Find where the given text appears and provide that cell's center as (x, y) coordinate. 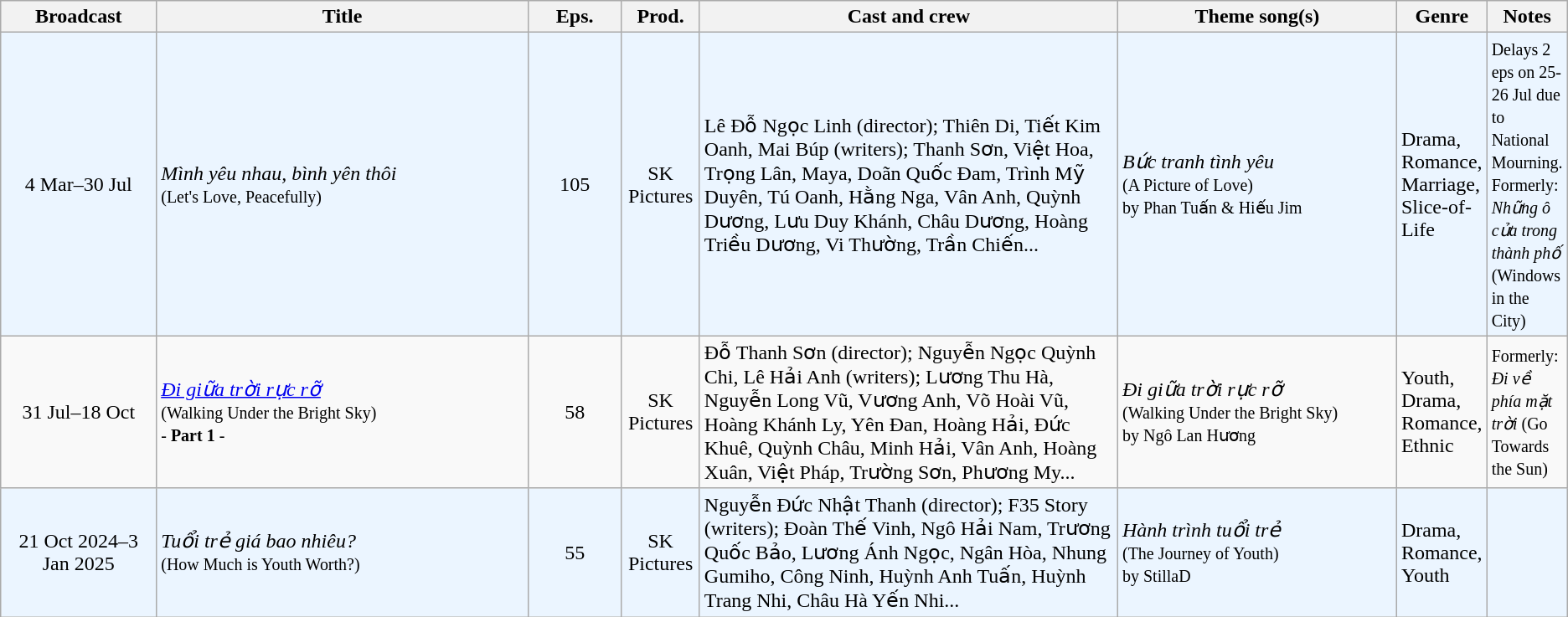
Hành trình tuổi trẻ(The Journey of Youth)by StillaD (1256, 553)
58 (575, 412)
Genre (1442, 17)
Drama, Romance, Marriage, Slice-of-Life (1442, 184)
Theme song(s) (1256, 17)
Đi giữa trời rực rỡ(Walking Under the Bright Sky)by Ngô Lan Hương (1256, 412)
4 Mar–30 Jul (79, 184)
31 Jul–18 Oct (79, 412)
Formerly: Đi về phía mặt trời (Go Towards the Sun) (1527, 412)
105 (575, 184)
Youth, Drama, Romance, Ethnic (1442, 412)
Drama, Romance, Youth (1442, 553)
Mình yêu nhau, bình yên thôi(Let's Love, Peacefully) (343, 184)
Tuổi trẻ giá bao nhiêu?(How Much is Youth Worth?) (343, 553)
Đi giữa trời rực rỡ(Walking Under the Bright Sky)- Part 1 - (343, 412)
Eps. (575, 17)
Prod. (660, 17)
Bức tranh tình yêu(A Picture of Love)by Phan Tuấn & Hiếu Jim (1256, 184)
Broadcast (79, 17)
Cast and crew (908, 17)
Notes (1527, 17)
55 (575, 553)
21 Oct 2024–3 Jan 2025 (79, 553)
Delays 2 eps on 25-26 Jul due to National Mourning.Formerly: Những ô cửa trong thành phố (Windows in the City) (1527, 184)
Title (343, 17)
